From the cell containing the given text, extract its center point as (X, Y) coordinate. 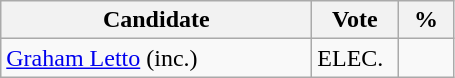
Vote (355, 20)
Candidate (156, 20)
ELEC. (355, 58)
Graham Letto (inc.) (156, 58)
% (426, 20)
